Provide the (X, Y) coordinate of the cell's center where the given text is located.  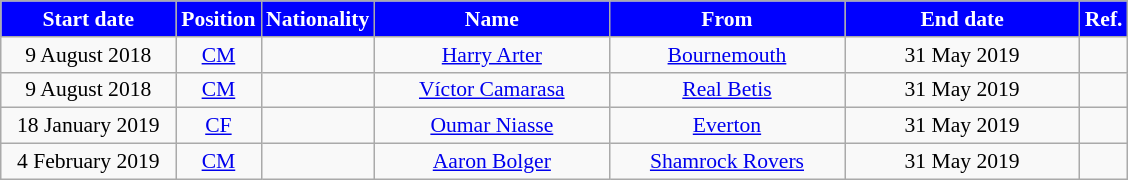
Aaron Bolger (492, 162)
Real Betis (726, 90)
Bournemouth (726, 55)
Position (218, 19)
4 February 2019 (88, 162)
Harry Arter (492, 55)
Oumar Niasse (492, 126)
From (726, 19)
Víctor Camarasa (492, 90)
Name (492, 19)
Everton (726, 126)
Ref. (1104, 19)
Start date (88, 19)
18 January 2019 (88, 126)
Shamrock Rovers (726, 162)
Nationality (318, 19)
End date (962, 19)
CF (218, 126)
